Search for the cell housing the specified text and yield its (X, Y) center coordinate. 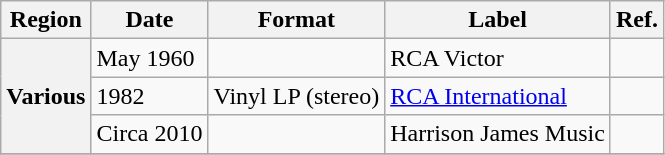
RCA International (498, 96)
Label (498, 20)
Vinyl LP (stereo) (296, 96)
1982 (150, 96)
May 1960 (150, 58)
Ref. (636, 20)
RCA Victor (498, 58)
Format (296, 20)
Region (46, 20)
Harrison James Music (498, 134)
Date (150, 20)
Various (46, 96)
Circa 2010 (150, 134)
